For the text-containing cell, return its midpoint in [x, y] coordinate format. 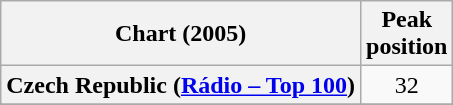
Chart (2005) [181, 34]
Peakposition [407, 34]
Czech Republic (Rádio – Top 100) [181, 85]
32 [407, 85]
